Provide the [X, Y] coordinate of the cell's center where the given text is located.  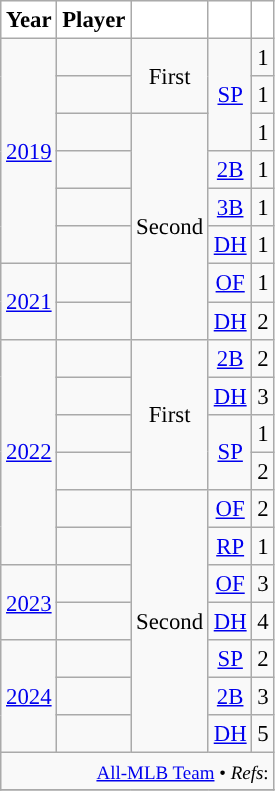
Player [94, 20]
2022 [29, 452]
2019 [29, 152]
2021 [29, 302]
4 [263, 621]
5 [263, 734]
3B [230, 208]
RP [230, 546]
All-MLB Team • Refs: [138, 772]
2023 [29, 602]
Year [29, 20]
2024 [29, 696]
